Scan for the cell matching the given text and deliver its (X, Y) coordinate at center. 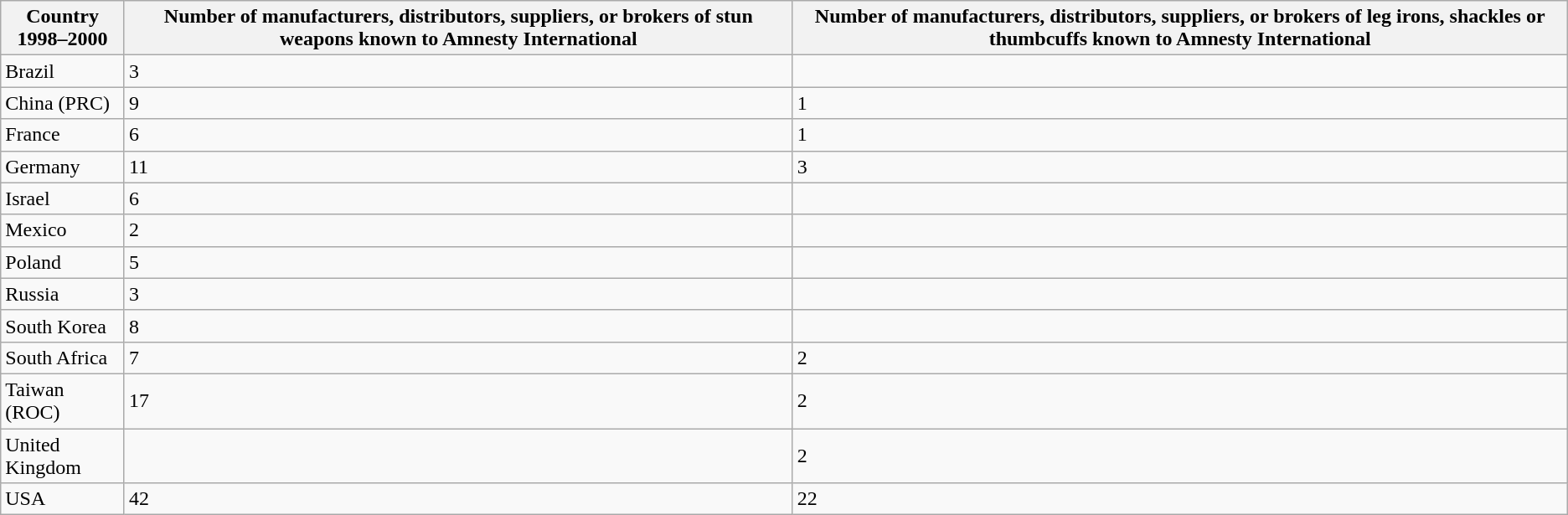
Brazil (63, 71)
Number of manufacturers, distributors, suppliers, or brokers of stun weapons known to Amnesty International (458, 28)
China (PRC) (63, 103)
42 (458, 499)
Poland (63, 262)
France (63, 135)
8 (458, 326)
South Korea (63, 326)
Germany (63, 167)
22 (1179, 499)
17 (458, 400)
Russia (63, 294)
Number of manufacturers, distributors, suppliers, or brokers of leg irons, shackles or thumbcuffs known to Amnesty International (1179, 28)
Taiwan (ROC) (63, 400)
Mexico (63, 230)
South Africa (63, 358)
Israel (63, 198)
11 (458, 167)
Country1998–2000 (63, 28)
USA (63, 499)
United Kingdom (63, 456)
9 (458, 103)
7 (458, 358)
5 (458, 262)
